Provide the [x, y] coordinate of the cell's center where the given text is located.  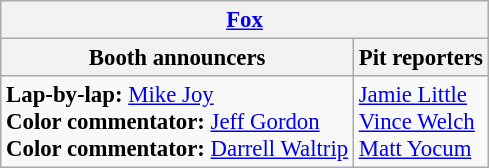
Jamie LittleVince WelchMatt Yocum [420, 122]
Booth announcers [178, 58]
Lap-by-lap: Mike JoyColor commentator: Jeff GordonColor commentator: Darrell Waltrip [178, 122]
Fox [245, 20]
Pit reporters [420, 58]
